Detect which cell encompasses the target text, then output its (x, y) center coordinate. 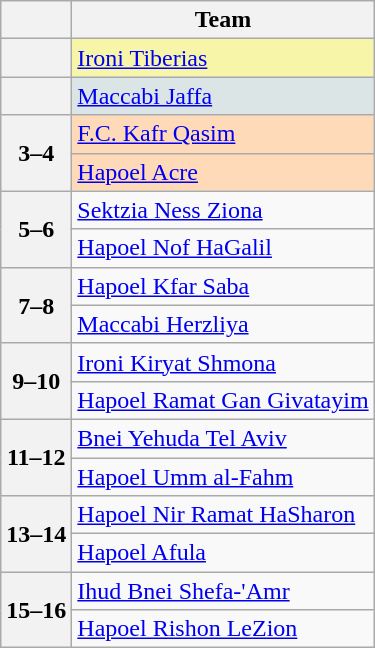
3–4 (36, 153)
Team (223, 20)
Hapoel Nir Ramat HaSharon (223, 515)
Hapoel Nof HaGalil (223, 248)
Sektzia Ness Ziona (223, 210)
Ironi Tiberias (223, 58)
13–14 (36, 534)
7–8 (36, 305)
9–10 (36, 381)
Maccabi Jaffa (223, 96)
Maccabi Herzliya (223, 324)
Ihud Bnei Shefa-'Amr (223, 591)
F.C. Kafr Qasim (223, 134)
Hapoel Kfar Saba (223, 286)
Hapoel Acre (223, 172)
Hapoel Ramat Gan Givatayim (223, 400)
15–16 (36, 610)
5–6 (36, 229)
Ironi Kiryat Shmona (223, 362)
11–12 (36, 457)
Hapoel Rishon LeZion (223, 629)
Hapoel Umm al-Fahm (223, 477)
Bnei Yehuda Tel Aviv (223, 438)
Hapoel Afula (223, 553)
